Scan for the cell matching the given text and deliver its [x, y] coordinate at center. 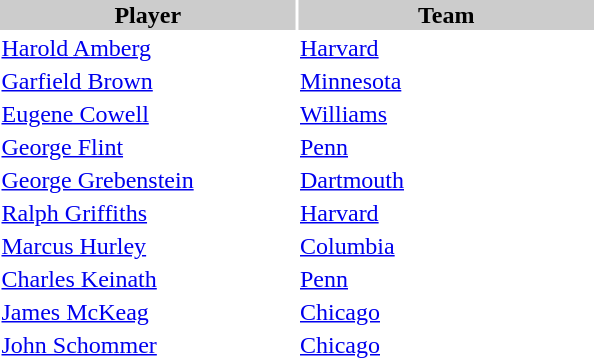
George Grebenstein [148, 180]
Charles Keinath [148, 279]
Harold Amberg [148, 48]
Eugene Cowell [148, 114]
Columbia [446, 246]
Minnesota [446, 81]
George Flint [148, 147]
Garfield Brown [148, 81]
Marcus Hurley [148, 246]
Williams [446, 114]
Team [446, 15]
Ralph Griffiths [148, 213]
Dartmouth [446, 180]
Chicago [446, 312]
James McKeag [148, 312]
Player [148, 15]
